Find where the given text appears and provide that cell's center as [X, Y] coordinate. 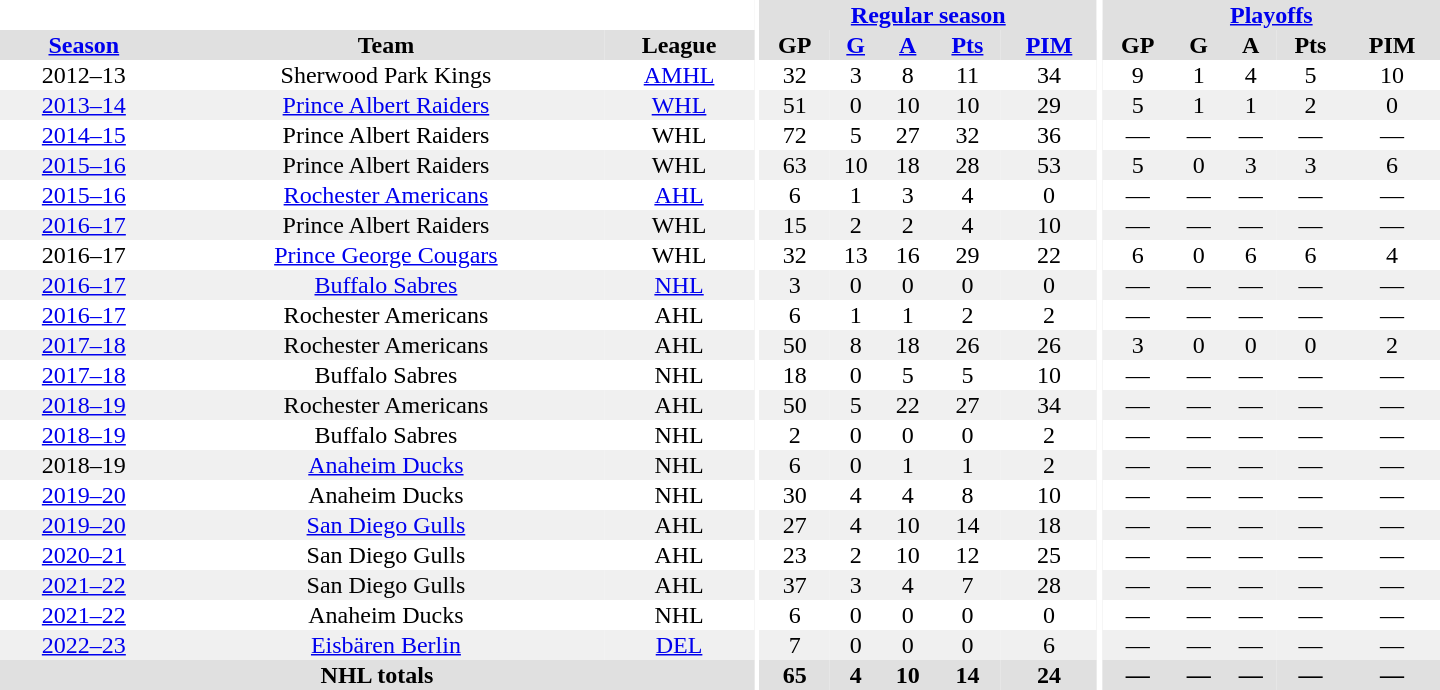
63 [795, 165]
16 [908, 255]
11 [968, 75]
2012–13 [84, 75]
24 [1049, 675]
Season [84, 45]
12 [968, 555]
NHL totals [377, 675]
Sherwood Park Kings [386, 75]
23 [795, 555]
37 [795, 585]
36 [1049, 135]
2013–14 [84, 105]
Playoffs [1272, 15]
Eisbären Berlin [386, 645]
25 [1049, 555]
Regular season [928, 15]
30 [795, 495]
AMHL [679, 75]
Team [386, 45]
9 [1138, 75]
DEL [679, 645]
Prince George Cougars [386, 255]
51 [795, 105]
2014–15 [84, 135]
2022–23 [84, 645]
2020–21 [84, 555]
13 [856, 255]
53 [1049, 165]
15 [795, 225]
72 [795, 135]
65 [795, 675]
League [679, 45]
